Provide the (x, y) coordinate of the cell's center where the given text is located.  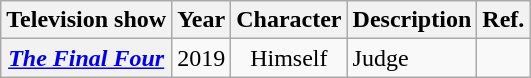
Ref. (504, 20)
Description (412, 20)
Character (289, 20)
Television show (86, 20)
2019 (202, 58)
Judge (412, 58)
Year (202, 20)
Himself (289, 58)
The Final Four (86, 58)
